Return [X, Y] of the center of cell containing provided text 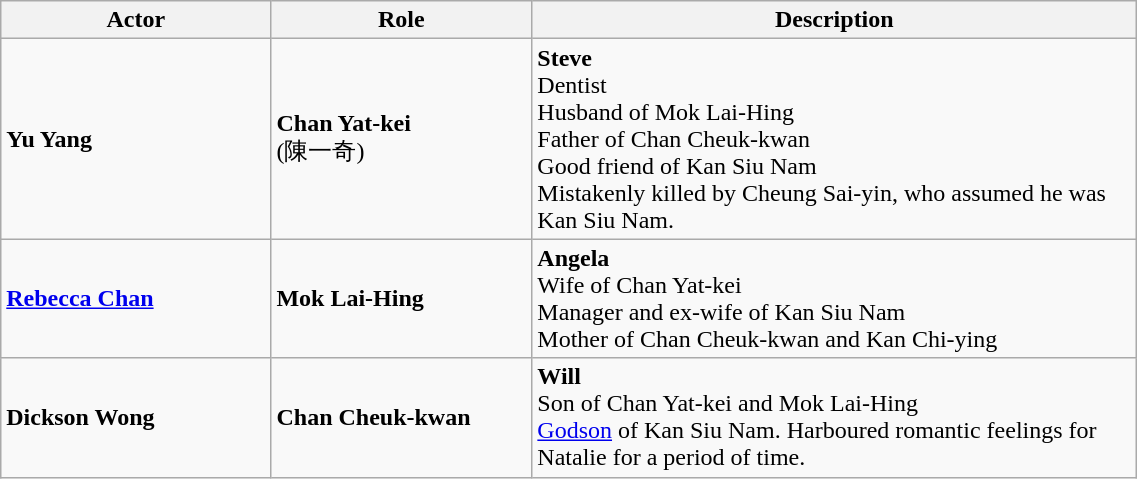
Role [402, 20]
Actor [136, 20]
Chan Cheuk-kwan [402, 418]
AngelaWife of Chan Yat-keiManager and ex-wife of Kan Siu NamMother of Chan Cheuk-kwan and Kan Chi-ying [834, 298]
WillSon of Chan Yat-kei and Mok Lai-HingGodson of Kan Siu Nam. Harboured romantic feelings for Natalie for a period of time. [834, 418]
Chan Yat-kei(陳一奇) [402, 139]
Description [834, 20]
Yu Yang [136, 139]
Dickson Wong [136, 418]
Mok Lai-Hing [402, 298]
Rebecca Chan [136, 298]
